Return (x, y) of the center of cell containing provided text 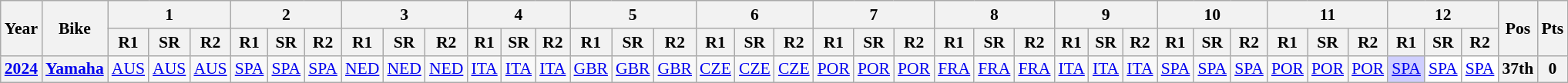
9 (1106, 15)
12 (1442, 15)
10 (1213, 15)
Bike (75, 28)
0 (1552, 69)
1 (170, 15)
6 (755, 15)
2 (287, 15)
8 (994, 15)
Yamaha (75, 69)
4 (518, 15)
37th (1518, 69)
11 (1328, 15)
Pos (1518, 28)
2024 (22, 69)
Year (22, 28)
Pts (1552, 28)
5 (633, 15)
7 (874, 15)
3 (404, 15)
